Locate the cell with the specified text and output its (x, y) center coordinate. 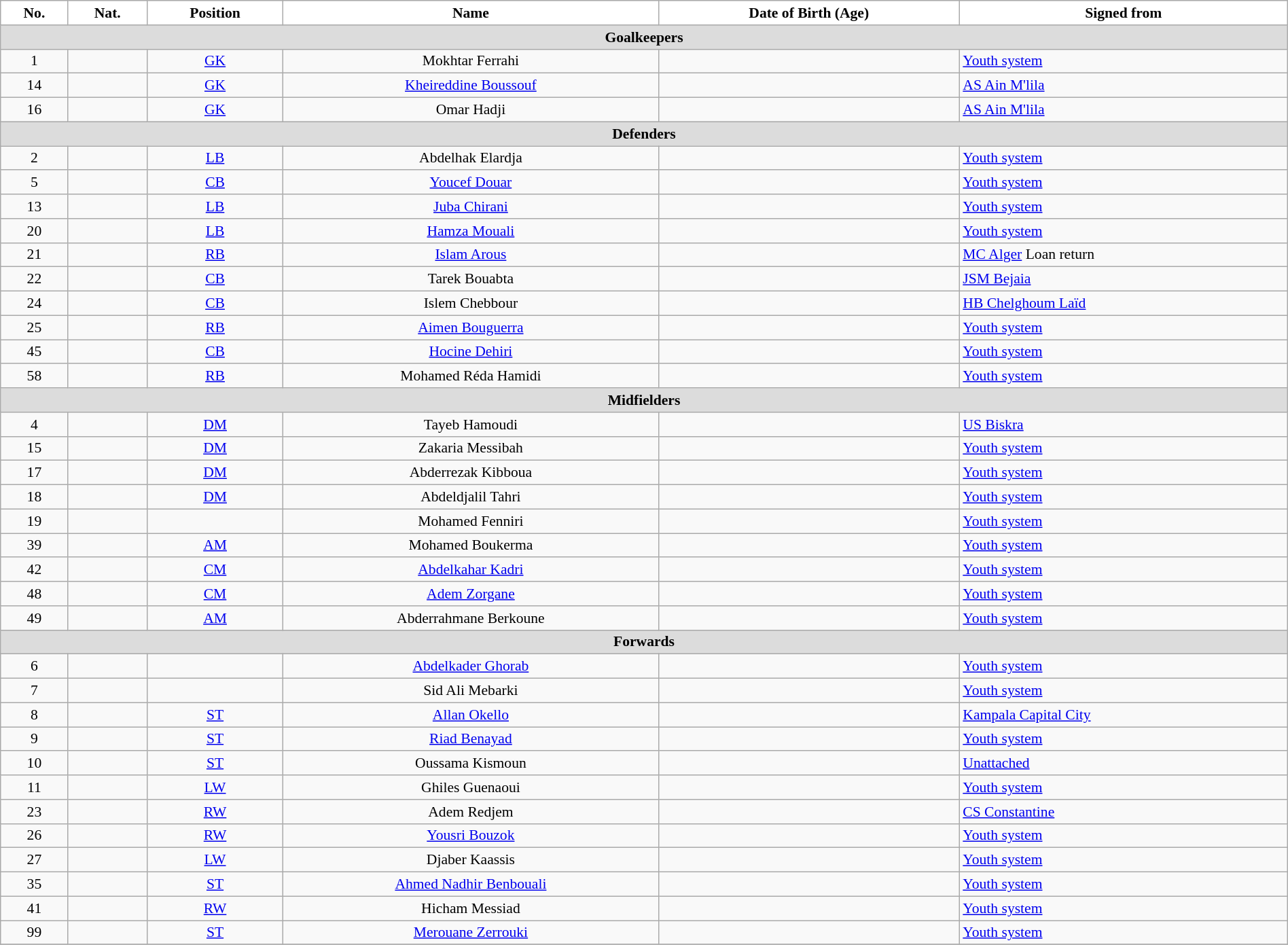
9 (34, 739)
11 (34, 787)
Kheireddine Boussouf (471, 86)
Hocine Dehiri (471, 352)
Mohamed Boukerma (471, 546)
Name (471, 13)
99 (34, 933)
Hamza Mouali (471, 231)
35 (34, 885)
Forwards (644, 642)
27 (34, 860)
Adem Zorgane (471, 594)
Merouane Zerrouki (471, 933)
Abderrahmane Berkoune (471, 618)
Date of Birth (Age) (808, 13)
Abdelkader Ghorab (471, 666)
1 (34, 61)
17 (34, 473)
10 (34, 764)
Islem Chebbour (471, 304)
Kampala Capital City (1124, 715)
49 (34, 618)
Nat. (107, 13)
Mohamed Fenniri (471, 521)
24 (34, 304)
19 (34, 521)
MC Alger Loan return (1124, 255)
8 (34, 715)
Midfielders (644, 400)
Omar Hadji (471, 110)
Oussama Kismoun (471, 764)
45 (34, 352)
2 (34, 158)
CS Constantine (1124, 812)
23 (34, 812)
Signed from (1124, 13)
Position (215, 13)
Allan Okello (471, 715)
Unattached (1124, 764)
Sid Ali Mebarki (471, 691)
No. (34, 13)
5 (34, 183)
20 (34, 231)
Goalkeepers (644, 37)
16 (34, 110)
Yousri Bouzok (471, 836)
42 (34, 570)
Tarek Bouabta (471, 279)
Aimen Bouguerra (471, 327)
18 (34, 497)
7 (34, 691)
Abdeldjalil Tahri (471, 497)
15 (34, 448)
Islam Arous (471, 255)
6 (34, 666)
26 (34, 836)
Abdelhak Elardja (471, 158)
48 (34, 594)
Defenders (644, 134)
4 (34, 425)
13 (34, 207)
Adem Redjem (471, 812)
Abdelkahar Kadri (471, 570)
HB Chelghoum Laïd (1124, 304)
22 (34, 279)
58 (34, 376)
14 (34, 86)
US Biskra (1124, 425)
Mokhtar Ferrahi (471, 61)
JSM Bejaia (1124, 279)
39 (34, 546)
Ghiles Guenaoui (471, 787)
Mohamed Réda Hamidi (471, 376)
41 (34, 908)
Zakaria Messibah (471, 448)
Youcef Douar (471, 183)
Djaber Kaassis (471, 860)
21 (34, 255)
Abderrezak Kibboua (471, 473)
Juba Chirani (471, 207)
25 (34, 327)
Riad Benayad (471, 739)
Tayeb Hamoudi (471, 425)
Ahmed Nadhir Benbouali (471, 885)
Hicham Messiad (471, 908)
